Detect which cell encompasses the target text, then output its [x, y] center coordinate. 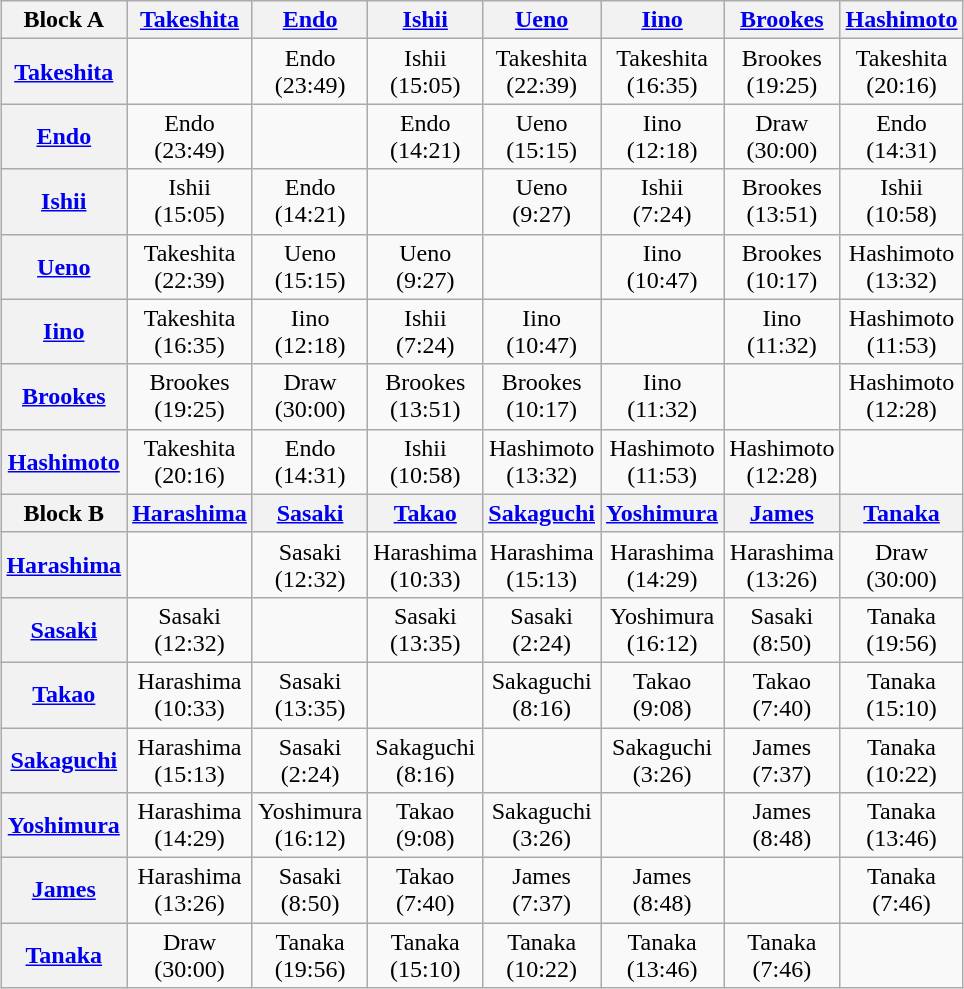
Block B [64, 513]
Block A [64, 20]
